Output the [X, Y] coordinate of the center of the cell containing the given text.  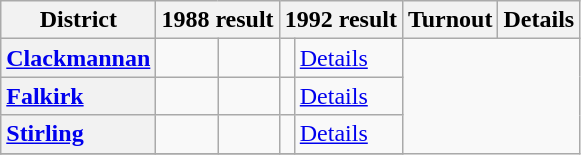
Turnout [450, 20]
Falkirk [78, 96]
District [78, 20]
Stirling [78, 134]
Clackmannan [78, 58]
1992 result [340, 20]
1988 result [218, 20]
